Find where the given text appears and provide that cell's center as (x, y) coordinate. 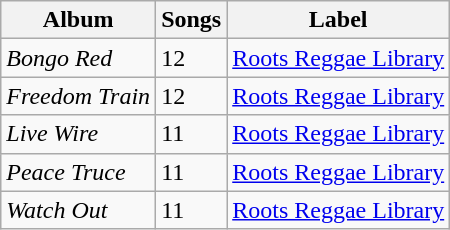
Songs (192, 20)
Live Wire (78, 134)
Album (78, 20)
Peace Truce (78, 172)
Bongo Red (78, 58)
Label (338, 20)
Watch Out (78, 210)
Freedom Train (78, 96)
